Find where the given text appears and provide that cell's center as (X, Y) coordinate. 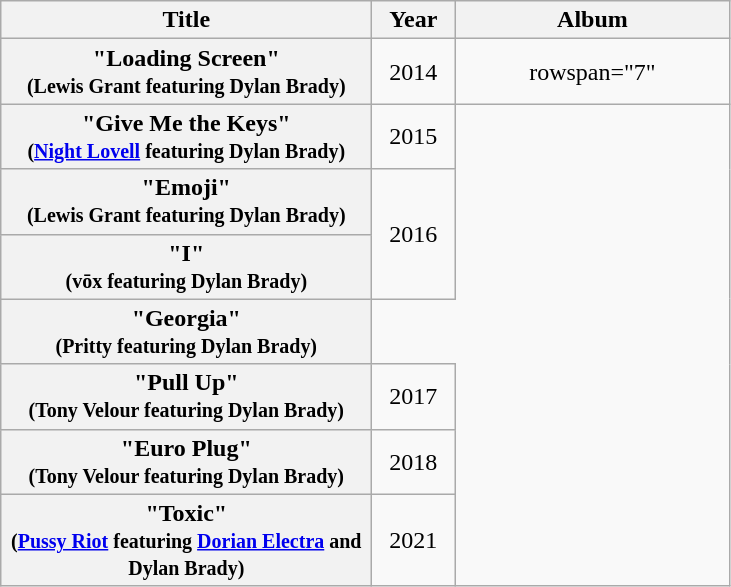
2014 (414, 72)
2018 (414, 462)
Album (592, 20)
"Toxic" (Pussy Riot featuring Dorian Electra and Dylan Brady) (186, 540)
"Pull Up" (Tony Velour featuring Dylan Brady) (186, 396)
2015 (414, 136)
Title (186, 20)
Year (414, 20)
2017 (414, 396)
"Emoji"(Lewis Grant featuring Dylan Brady) (186, 202)
2021 (414, 540)
"Euro Plug" (Tony Velour featuring Dylan Brady) (186, 462)
rowspan="7" (592, 72)
"Give Me the Keys"(Night Lovell featuring Dylan Brady) (186, 136)
"Loading Screen"(Lewis Grant featuring Dylan Brady) (186, 72)
"I"(vōx featuring Dylan Brady) (186, 266)
"Georgia" (Pritty featuring Dylan Brady) (186, 332)
2016 (414, 234)
